Identify which cell holds the provided text, then report its (X, Y) central coordinate. 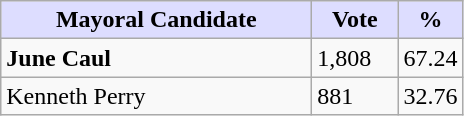
67.24 (430, 58)
1,808 (355, 58)
June Caul (156, 58)
Mayoral Candidate (156, 20)
32.76 (430, 96)
Vote (355, 20)
Kenneth Perry (156, 96)
% (430, 20)
881 (355, 96)
